From the cell containing the given text, extract its center point as (X, Y) coordinate. 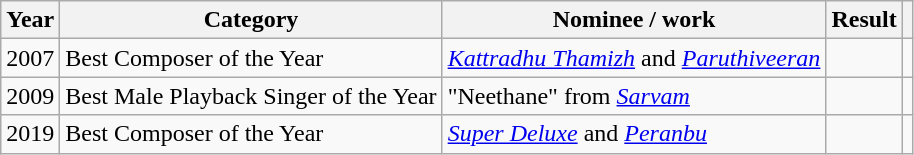
Result (864, 20)
Nominee / work (634, 20)
Year (30, 20)
Kattradhu Thamizh and Paruthiveeran (634, 58)
Category (251, 20)
2019 (30, 134)
"Neethane" from Sarvam (634, 96)
Best Male Playback Singer of the Year (251, 96)
Super Deluxe and Peranbu (634, 134)
2009 (30, 96)
2007 (30, 58)
